Search for the cell housing the specified text and yield its [X, Y] center coordinate. 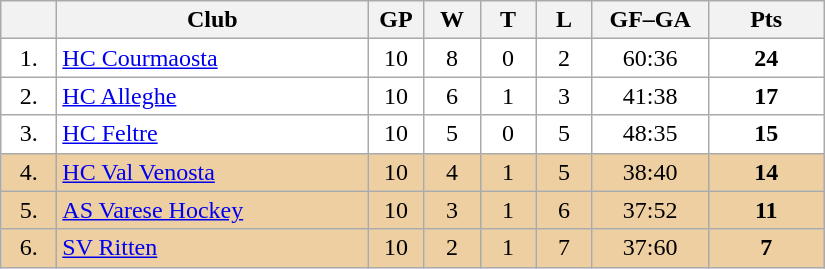
1. [29, 58]
38:40 [650, 172]
SV Ritten [212, 248]
HC Courmaosta [212, 58]
48:35 [650, 134]
11 [766, 210]
Club [212, 20]
GF–GA [650, 20]
HC Val Venosta [212, 172]
4 [452, 172]
HC Feltre [212, 134]
L [564, 20]
17 [766, 96]
4. [29, 172]
Pts [766, 20]
HC Alleghe [212, 96]
8 [452, 58]
60:36 [650, 58]
W [452, 20]
T [508, 20]
37:60 [650, 248]
6. [29, 248]
24 [766, 58]
41:38 [650, 96]
AS Varese Hockey [212, 210]
5. [29, 210]
2. [29, 96]
3. [29, 134]
14 [766, 172]
37:52 [650, 210]
15 [766, 134]
GP [396, 20]
